Return the [X, Y] coordinate for the center point of the cell that contains the specified text.  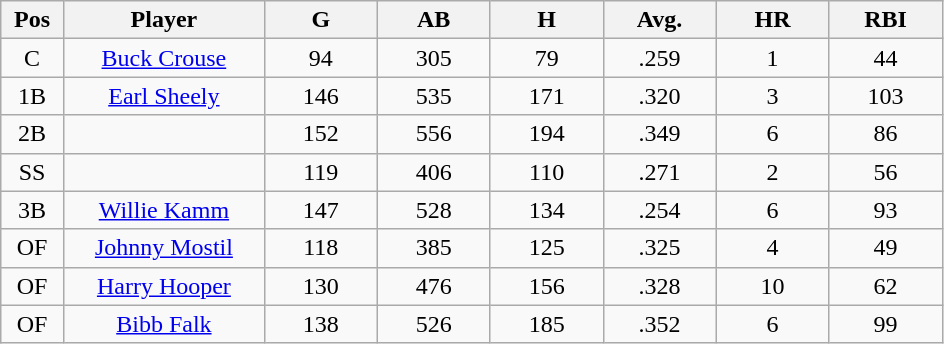
Buck Crouse [164, 58]
3B [32, 210]
SS [32, 172]
556 [434, 134]
Johnny Mostil [164, 248]
86 [886, 134]
119 [320, 172]
156 [546, 286]
99 [886, 324]
130 [320, 286]
Pos [32, 20]
185 [546, 324]
118 [320, 248]
62 [886, 286]
Willie Kamm [164, 210]
406 [434, 172]
Harry Hooper [164, 286]
1B [32, 96]
3 [772, 96]
.349 [660, 134]
385 [434, 248]
110 [546, 172]
.254 [660, 210]
C [32, 58]
.352 [660, 324]
146 [320, 96]
.259 [660, 58]
79 [546, 58]
Bibb Falk [164, 324]
.325 [660, 248]
528 [434, 210]
2 [772, 172]
RBI [886, 20]
171 [546, 96]
103 [886, 96]
HR [772, 20]
93 [886, 210]
138 [320, 324]
Earl Sheely [164, 96]
.328 [660, 286]
AB [434, 20]
147 [320, 210]
56 [886, 172]
4 [772, 248]
2B [32, 134]
H [546, 20]
10 [772, 286]
125 [546, 248]
152 [320, 134]
1 [772, 58]
G [320, 20]
Avg. [660, 20]
44 [886, 58]
476 [434, 286]
.271 [660, 172]
526 [434, 324]
134 [546, 210]
94 [320, 58]
305 [434, 58]
Player [164, 20]
194 [546, 134]
535 [434, 96]
.320 [660, 96]
49 [886, 248]
